From the cell containing the given text, extract its center point as (x, y) coordinate. 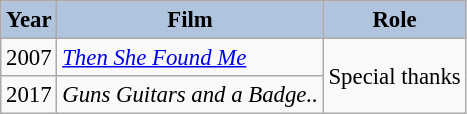
Guns Guitars and a Badge.. (190, 95)
Film (190, 20)
Special thanks (394, 76)
Role (394, 20)
Then She Found Me (190, 58)
Year (29, 20)
2017 (29, 95)
2007 (29, 58)
